Return the (x, y) coordinate for the center point of the cell that contains the specified text.  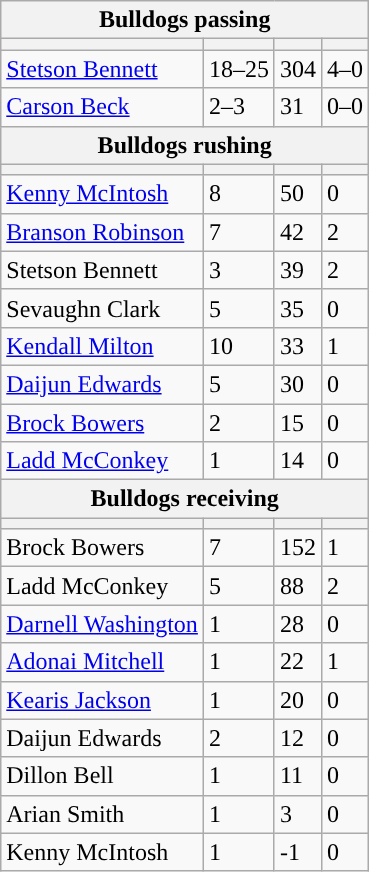
Adonai Mitchell (102, 662)
42 (298, 232)
14 (298, 461)
33 (298, 346)
39 (298, 270)
88 (298, 586)
Darnell Washington (102, 624)
4–0 (346, 69)
50 (298, 194)
Bulldogs receiving (185, 499)
152 (298, 548)
31 (298, 107)
2–3 (238, 107)
Bulldogs passing (185, 20)
10 (238, 346)
Bulldogs rushing (185, 145)
18–25 (238, 69)
Branson Robinson (102, 232)
28 (298, 624)
Arian Smith (102, 814)
11 (298, 776)
22 (298, 662)
Kearis Jackson (102, 700)
30 (298, 384)
Kendall Milton (102, 346)
0–0 (346, 107)
20 (298, 700)
8 (238, 194)
Carson Beck (102, 107)
35 (298, 308)
304 (298, 69)
Sevaughn Clark (102, 308)
Dillon Bell (102, 776)
15 (298, 423)
-1 (298, 852)
12 (298, 738)
